Find where the given text appears and provide that cell's center as [X, Y] coordinate. 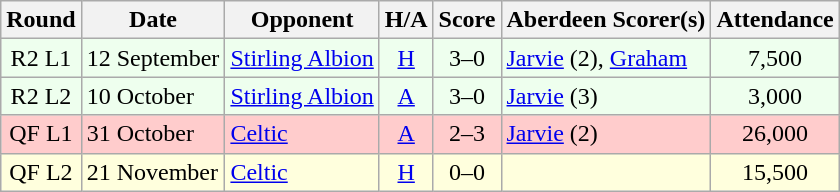
Attendance [775, 20]
Jarvie (2) [606, 134]
12 September [153, 58]
21 November [153, 172]
15,500 [775, 172]
Date [153, 20]
H/A [406, 20]
Jarvie (2), Graham [606, 58]
R2 L2 [41, 96]
3,000 [775, 96]
Score [467, 20]
Opponent [302, 20]
26,000 [775, 134]
31 October [153, 134]
QF L1 [41, 134]
Round [41, 20]
2–3 [467, 134]
7,500 [775, 58]
10 October [153, 96]
QF L2 [41, 172]
Aberdeen Scorer(s) [606, 20]
Jarvie (3) [606, 96]
0–0 [467, 172]
R2 L1 [41, 58]
